Scan for the cell matching the given text and deliver its [X, Y] coordinate at center. 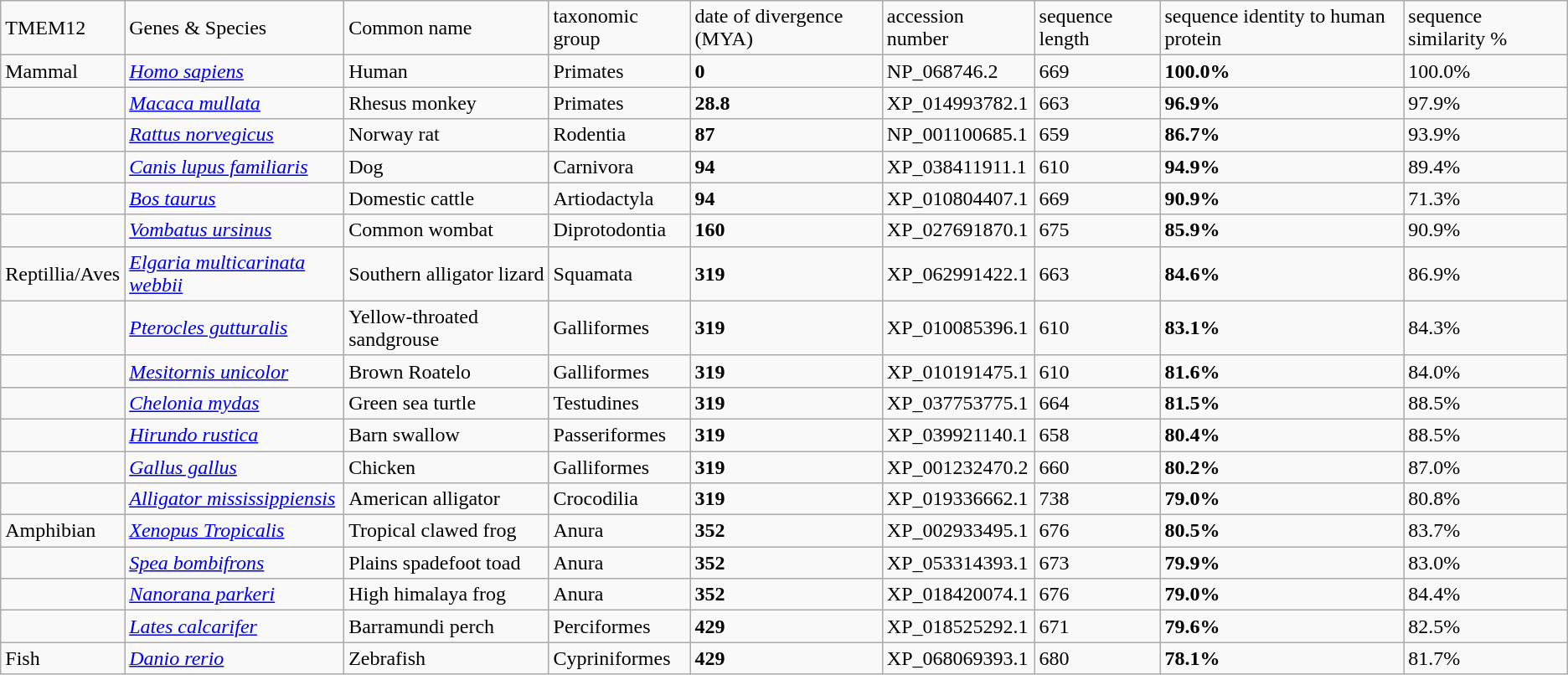
Fish [63, 658]
79.6% [1282, 626]
Brown Roatelo [446, 371]
Lates calcarifer [235, 626]
87.0% [1486, 466]
Dog [446, 167]
Zebrafish [446, 658]
80.2% [1282, 466]
XP_010191475.1 [958, 371]
American alligator [446, 499]
79.9% [1282, 563]
sequence length [1097, 28]
XP_018420074.1 [958, 595]
Common name [446, 28]
0 [786, 71]
84.0% [1486, 371]
XP_053314393.1 [958, 563]
Homo sapiens [235, 71]
660 [1097, 466]
XP_062991422.1 [958, 273]
Bos taurus [235, 198]
Barn swallow [446, 435]
86.9% [1486, 273]
84.4% [1486, 595]
Chicken [446, 466]
XP_014993782.1 [958, 103]
28.8 [786, 103]
658 [1097, 435]
Perciformes [620, 626]
Pterocles gutturalis [235, 328]
Carnivora [620, 167]
Macaca mullata [235, 103]
Spea bombifrons [235, 563]
83.7% [1486, 531]
Green sea turtle [446, 403]
Hirundo rustica [235, 435]
78.1% [1282, 658]
Passeriformes [620, 435]
Diprotodontia [620, 230]
94.9% [1282, 167]
97.9% [1486, 103]
80.5% [1282, 531]
83.1% [1282, 328]
XP_001232470.2 [958, 466]
Testudines [620, 403]
High himalaya frog [446, 595]
NP_068746.2 [958, 71]
XP_010804407.1 [958, 198]
Barramundi perch [446, 626]
680 [1097, 658]
82.5% [1486, 626]
671 [1097, 626]
Plains spadefoot toad [446, 563]
XP_038411911.1 [958, 167]
Reptillia/Aves [63, 273]
Vombatus ursinus [235, 230]
Mammal [63, 71]
taxonomic group [620, 28]
Canis lupus familiaris [235, 167]
80.8% [1486, 499]
Rhesus monkey [446, 103]
Rattus norvegicus [235, 135]
Domestic cattle [446, 198]
XP_068069393.1 [958, 658]
XP_037753775.1 [958, 403]
83.0% [1486, 563]
date of divergence (MYA) [786, 28]
Common wombat [446, 230]
738 [1097, 499]
Elgaria multicarinata webbii [235, 273]
Rodentia [620, 135]
Norway rat [446, 135]
85.9% [1282, 230]
Nanorana parkeri [235, 595]
Mesitornis unicolor [235, 371]
Human [446, 71]
89.4% [1486, 167]
160 [786, 230]
Genes & Species [235, 28]
Tropical clawed frog [446, 531]
659 [1097, 135]
Southern alligator lizard [446, 273]
Cypriniformes [620, 658]
sequence identity to human protein [1282, 28]
accession number [958, 28]
93.9% [1486, 135]
71.3% [1486, 198]
TMEM12 [63, 28]
84.3% [1486, 328]
87 [786, 135]
81.5% [1282, 403]
673 [1097, 563]
XP_027691870.1 [958, 230]
675 [1097, 230]
Crocodilia [620, 499]
Squamata [620, 273]
XP_018525292.1 [958, 626]
XP_019336662.1 [958, 499]
Alligator mississippiensis [235, 499]
Yellow-throated sandgrouse [446, 328]
96.9% [1282, 103]
84.6% [1282, 273]
XP_039921140.1 [958, 435]
81.7% [1486, 658]
Xenopus Tropicalis [235, 531]
Amphibian [63, 531]
XP_002933495.1 [958, 531]
Gallus gallus [235, 466]
Danio rerio [235, 658]
81.6% [1282, 371]
XP_010085396.1 [958, 328]
Artiodactyla [620, 198]
NP_001100685.1 [958, 135]
664 [1097, 403]
Chelonia mydas [235, 403]
80.4% [1282, 435]
86.7% [1282, 135]
sequence similarity % [1486, 28]
